For the text-containing cell, return its midpoint in [x, y] coordinate format. 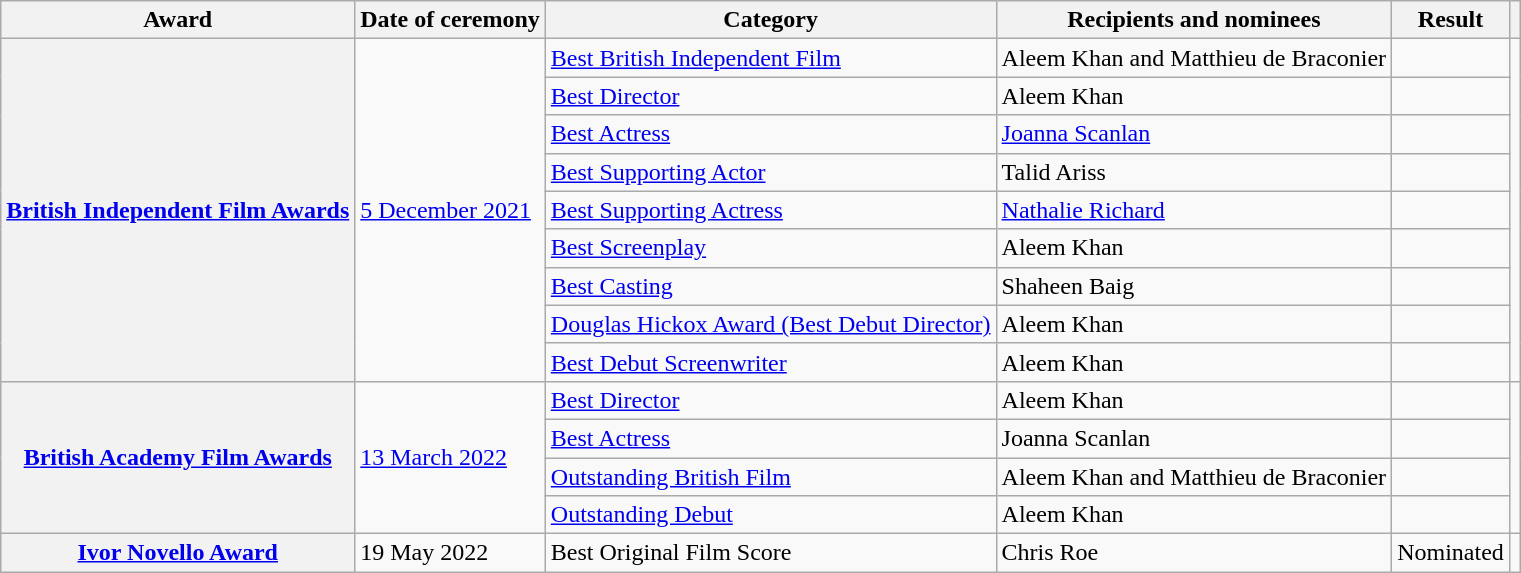
Best British Independent Film [770, 58]
Best Casting [770, 286]
Date of ceremony [450, 20]
Nathalie Richard [1194, 210]
Category [770, 20]
Recipients and nominees [1194, 20]
Douglas Hickox Award (Best Debut Director) [770, 324]
Nominated [1451, 553]
19 May 2022 [450, 553]
Best Debut Screenwriter [770, 362]
Ivor Novello Award [178, 553]
13 March 2022 [450, 457]
British Academy Film Awards [178, 457]
Outstanding Debut [770, 515]
Best Supporting Actor [770, 172]
Best Original Film Score [770, 553]
Outstanding British Film [770, 477]
Talid Ariss [1194, 172]
Chris Roe [1194, 553]
British Independent Film Awards [178, 210]
Best Supporting Actress [770, 210]
Award [178, 20]
5 December 2021 [450, 210]
Best Screenplay [770, 248]
Result [1451, 20]
Shaheen Baig [1194, 286]
